Provide the (x, y) coordinate of the cell's center where the given text is located.  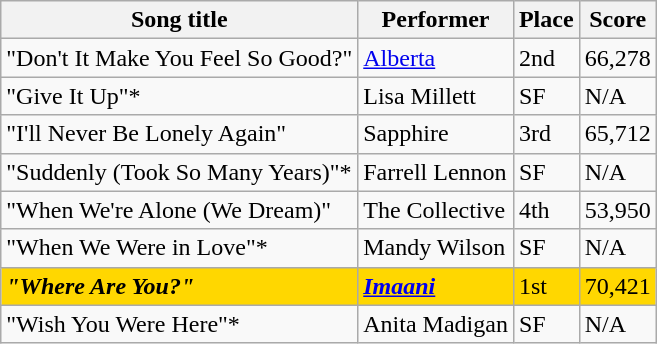
Alberta (436, 58)
Mandy Wilson (436, 248)
Farrell Lennon (436, 172)
Anita Madigan (436, 324)
2nd (546, 58)
"Wish You Were Here"* (180, 324)
The Collective (436, 210)
"Suddenly (Took So Many Years)"* (180, 172)
"When We Were in Love"* (180, 248)
3rd (546, 134)
Imaani (436, 286)
53,950 (618, 210)
"I'll Never Be Lonely Again" (180, 134)
"When We're Alone (We Dream)" (180, 210)
Sapphire (436, 134)
66,278 (618, 58)
70,421 (618, 286)
4th (546, 210)
Lisa Millett (436, 96)
"Don't It Make You Feel So Good?" (180, 58)
Score (618, 20)
Performer (436, 20)
Song title (180, 20)
"Where Are You?" (180, 286)
1st (546, 286)
Place (546, 20)
"Give It Up"* (180, 96)
65,712 (618, 134)
